Locate the cell with the specified text and output its [X, Y] center coordinate. 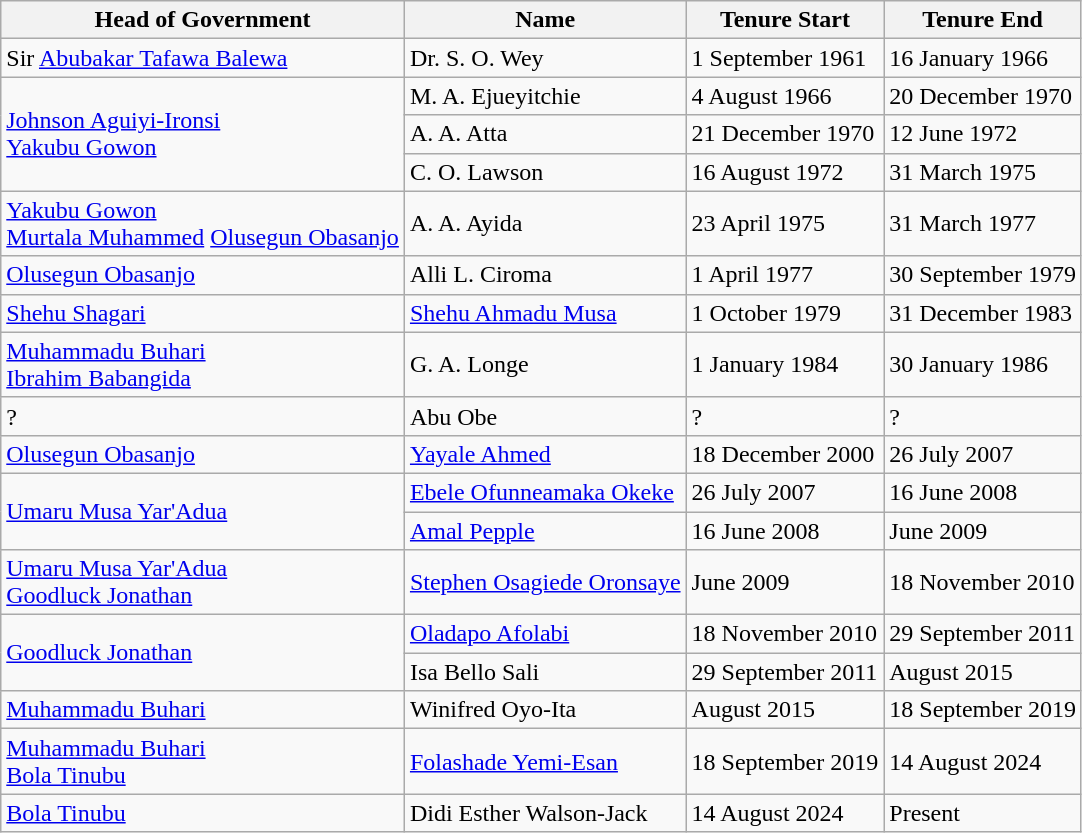
Oladapo Afolabi [545, 634]
16 August 1972 [785, 172]
Head of Government [203, 20]
1 January 1984 [785, 364]
Dr. S. O. Wey [545, 58]
A. A. Atta [545, 134]
Sir Abubakar Tafawa Balewa [203, 58]
4 August 1966 [785, 96]
Muhammadu BuhariIbrahim Babangida [203, 364]
Abu Obe [545, 416]
21 December 1970 [785, 134]
Stephen Osagiede Oronsaye [545, 582]
20 December 1970 [983, 96]
M. A. Ejueyitchie [545, 96]
1 September 1961 [785, 58]
Ebele Ofunneamaka Okeke [545, 492]
A. A. Ayida [545, 224]
Didi Esther Walson-Jack [545, 813]
1 April 1977 [785, 275]
Yakubu GowonMurtala Muhammed Olusegun Obasanjo [203, 224]
Yayale Ahmed [545, 454]
Bola Tinubu [203, 813]
Muhammadu BuhariBola Tinubu [203, 762]
Muhammadu Buhari [203, 710]
Winifred Oyo-Ita [545, 710]
23 April 1975 [785, 224]
Present [983, 813]
Tenure End [983, 20]
12 June 1972 [983, 134]
30 January 1986 [983, 364]
16 January 1966 [983, 58]
Name [545, 20]
Folashade Yemi-Esan [545, 762]
Alli L. Ciroma [545, 275]
Shehu Shagari [203, 313]
G. A. Longe [545, 364]
Umaru Musa Yar'AduaGoodluck Jonathan [203, 582]
30 September 1979 [983, 275]
Johnson Aguiyi-IronsiYakubu Gowon [203, 134]
C. O. Lawson [545, 172]
31 December 1983 [983, 313]
Amal Pepple [545, 531]
Goodluck Jonathan [203, 653]
18 December 2000 [785, 454]
Shehu Ahmadu Musa [545, 313]
Tenure Start [785, 20]
1 October 1979 [785, 313]
31 March 1975 [983, 172]
Umaru Musa Yar'Adua [203, 511]
Isa Bello Sali [545, 672]
31 March 1977 [983, 224]
